Detect which cell encompasses the target text, then output its (x, y) center coordinate. 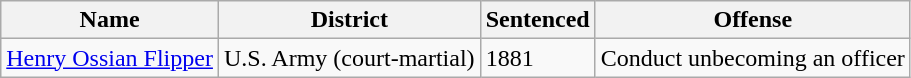
Conduct unbecoming an officer (752, 58)
Henry Ossian Flipper (110, 58)
Offense (752, 20)
1881 (538, 58)
District (349, 20)
Sentenced (538, 20)
U.S. Army (court-martial) (349, 58)
Name (110, 20)
